Locate the cell with the specified text and output its (x, y) center coordinate. 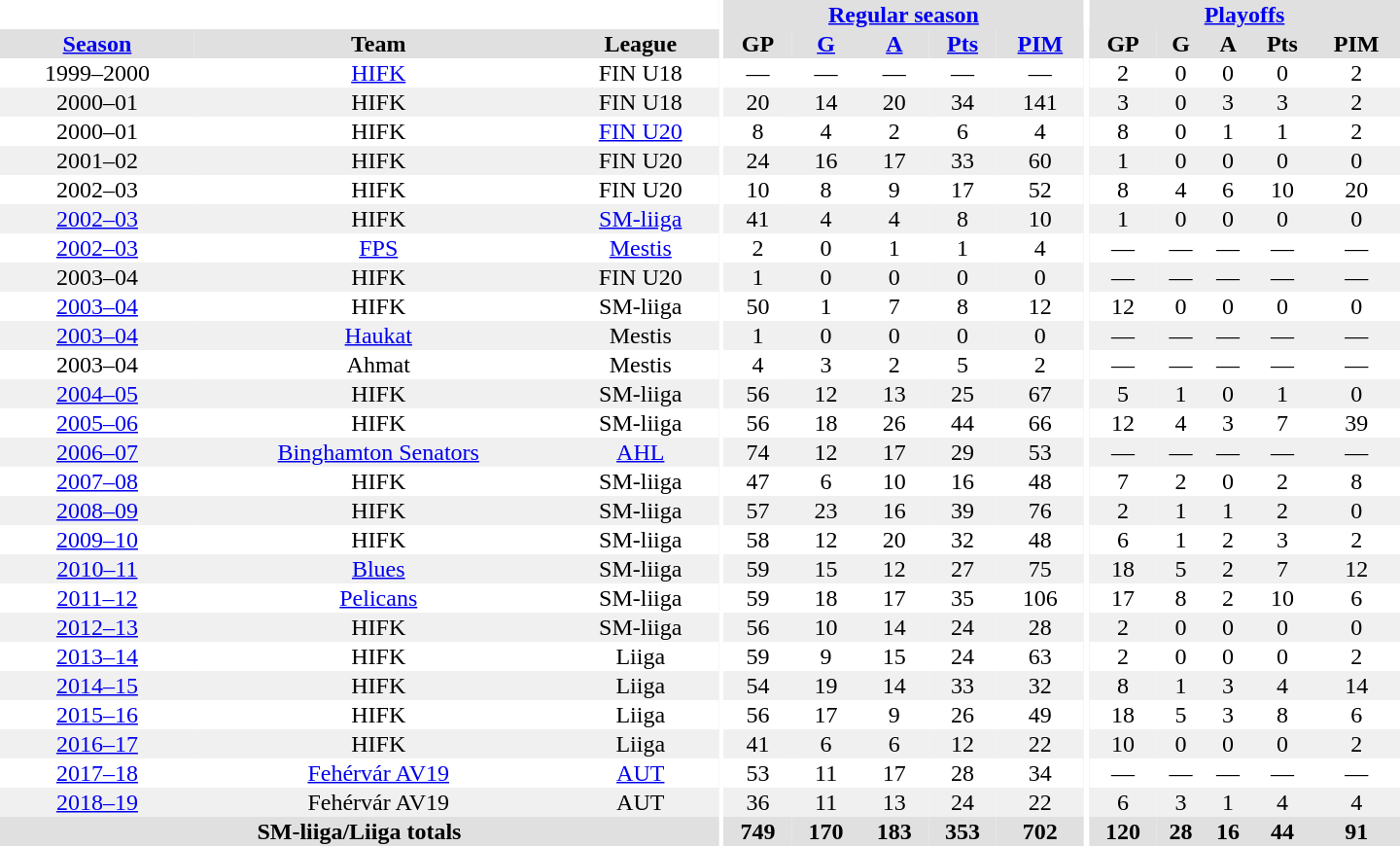
141 (1040, 102)
36 (757, 802)
2012–13 (97, 627)
2011–12 (97, 598)
2004–05 (97, 394)
170 (825, 831)
60 (1040, 160)
League (641, 44)
2014–15 (97, 686)
29 (962, 452)
25 (962, 394)
75 (1040, 569)
120 (1123, 831)
49 (1040, 715)
353 (962, 831)
Team (379, 44)
2018–19 (97, 802)
1999–2000 (97, 73)
52 (1040, 190)
47 (757, 481)
Blues (379, 569)
2015–16 (97, 715)
702 (1040, 831)
106 (1040, 598)
Regular season (903, 15)
58 (757, 540)
57 (757, 511)
SM-liiga/Liiga totals (360, 831)
27 (962, 569)
2006–07 (97, 452)
2001–02 (97, 160)
Pelicans (379, 598)
76 (1040, 511)
AHL (641, 452)
Season (97, 44)
2010–11 (97, 569)
74 (757, 452)
2017–18 (97, 773)
2009–10 (97, 540)
Playoffs (1244, 15)
35 (962, 598)
FPS (379, 248)
54 (757, 686)
2007–08 (97, 481)
2008–09 (97, 511)
Haukat (379, 335)
749 (757, 831)
Ahmat (379, 365)
66 (1040, 423)
50 (757, 306)
Binghamton Senators (379, 452)
2016–17 (97, 744)
183 (894, 831)
63 (1040, 656)
2005–06 (97, 423)
2013–14 (97, 656)
67 (1040, 394)
19 (825, 686)
23 (825, 511)
91 (1356, 831)
